Search for the cell housing the specified text and yield its (X, Y) center coordinate. 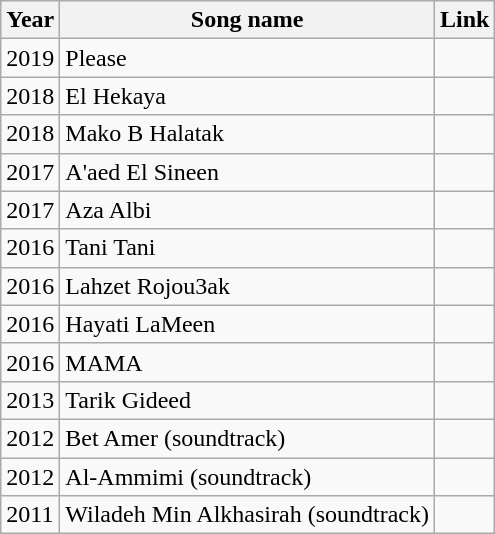
Bet Amer (soundtrack) (248, 438)
Link (464, 20)
Tani Tani (248, 248)
Lahzet Rojou3ak (248, 286)
Al-Ammimi (soundtrack) (248, 477)
El Hekaya (248, 96)
A'aed El Sineen (248, 172)
2011 (30, 515)
Wiladeh Min Alkhasirah (soundtrack) (248, 515)
Hayati LaMeen (248, 324)
Aza Albi (248, 210)
Mako B Halatak (248, 134)
Song name (248, 20)
2019 (30, 58)
Year (30, 20)
Please (248, 58)
2013 (30, 400)
MAMA (248, 362)
Tarik Gideed (248, 400)
